Search for the cell housing the specified text and yield its (X, Y) center coordinate. 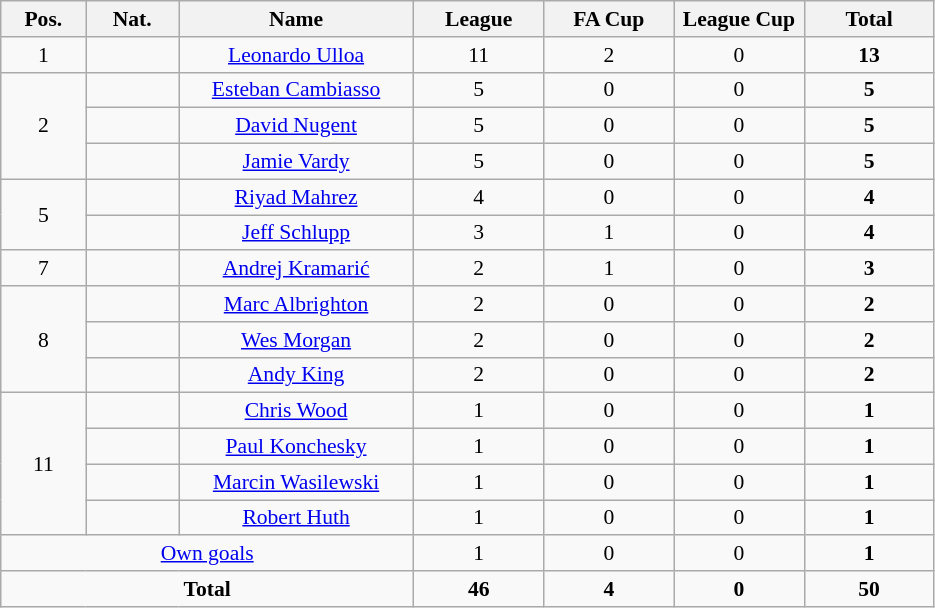
Riyad Mahrez (296, 197)
46 (479, 589)
Name (296, 19)
7 (44, 269)
50 (869, 589)
8 (44, 340)
13 (869, 55)
Esteban Cambiasso (296, 90)
Marcin Wasilewski (296, 482)
Leonardo Ulloa (296, 55)
Robert Huth (296, 518)
Wes Morgan (296, 340)
David Nugent (296, 126)
FA Cup (609, 19)
Jamie Vardy (296, 162)
Andrej Kramarić (296, 269)
Jeff Schlupp (296, 233)
Andy King (296, 375)
League (479, 19)
Pos. (44, 19)
Chris Wood (296, 411)
Nat. (132, 19)
Marc Albrighton (296, 304)
League Cup (739, 19)
Own goals (208, 554)
Paul Konchesky (296, 447)
